Return the (x, y) coordinate for the center point of the cell that contains the specified text.  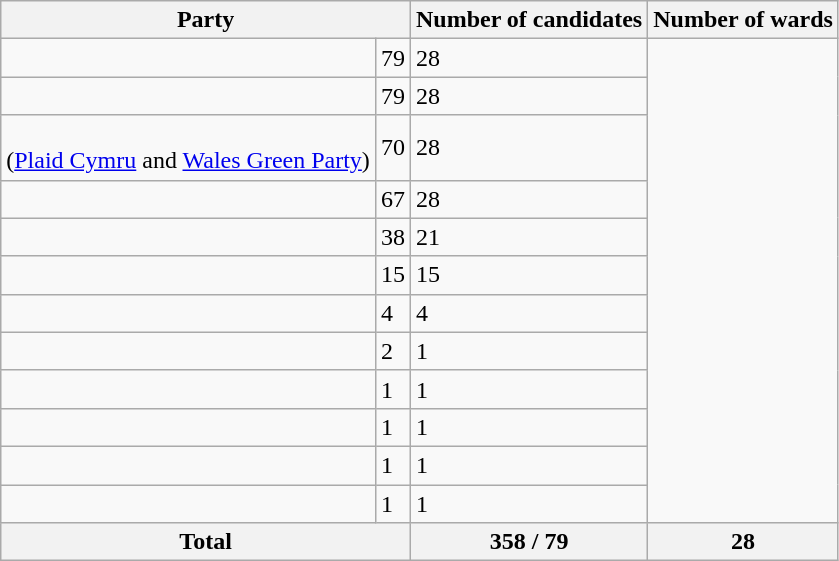
Party (206, 20)
2 (392, 351)
Number of candidates (528, 20)
358 / 79 (528, 542)
(Plaid Cymru and Wales Green Party) (188, 148)
70 (392, 148)
21 (528, 237)
Number of wards (744, 20)
67 (392, 199)
Total (206, 542)
38 (392, 237)
